Extract the [x, y] coordinate from the center of the cell holding the provided text.  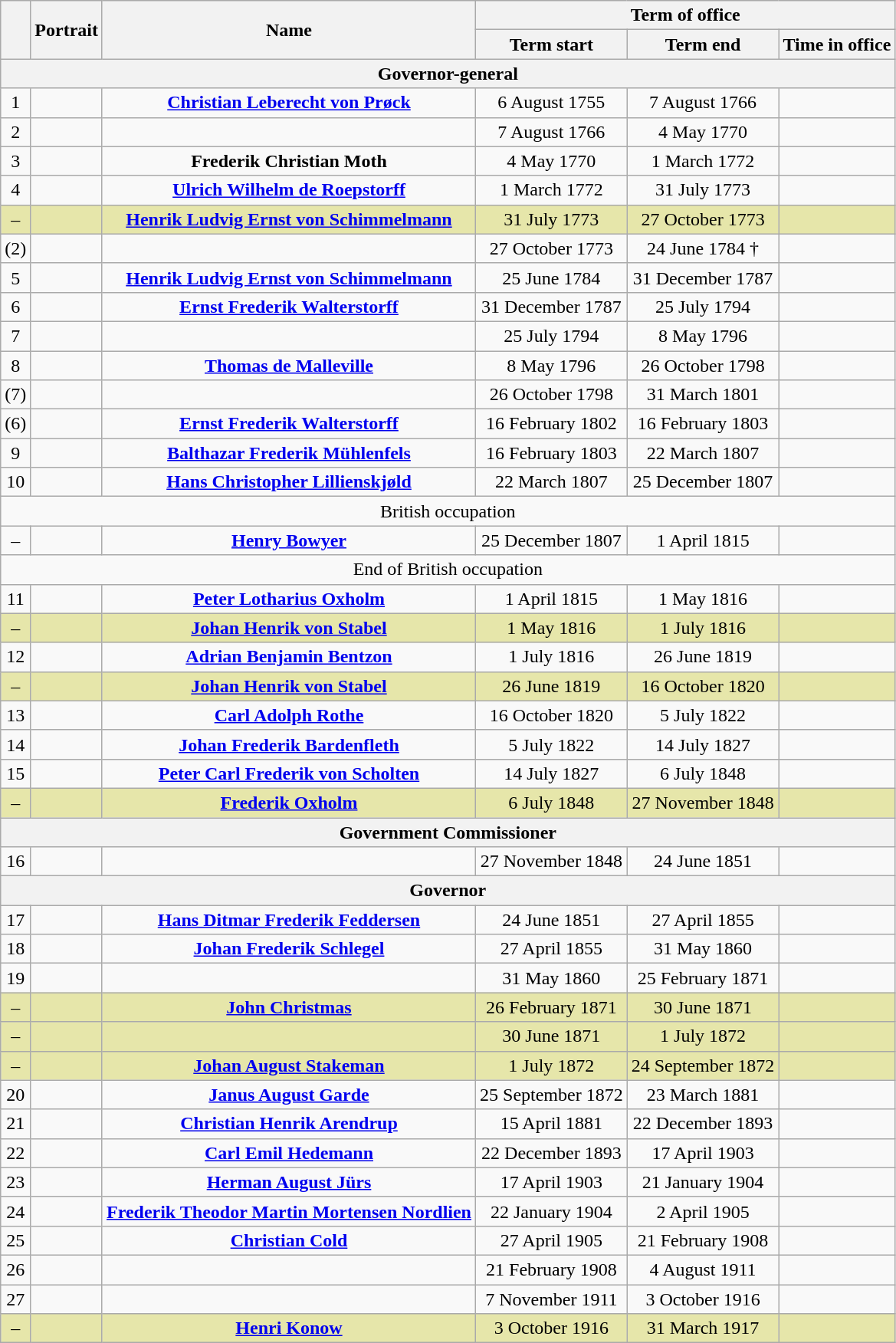
Time in office [837, 44]
(6) [15, 424]
(2) [15, 248]
Balthazar Frederik Mühlenfels [288, 453]
24 [15, 1211]
British occupation [448, 511]
18 [15, 949]
8 [15, 366]
Johan August Stakeman [288, 1066]
4 August 1911 [703, 1269]
16 February 1802 [552, 424]
Johan Frederik Schlegel [288, 949]
25 February 1871 [703, 978]
22 [15, 1153]
26 February 1871 [552, 1007]
Henry Bowyer [288, 540]
Christian Henrik Arendrup [288, 1124]
John Christmas [288, 1007]
19 [15, 978]
Herman August Jürs [288, 1182]
2 [15, 132]
9 [15, 453]
Johan Frederik Bardenfleth [288, 744]
6 [15, 307]
20 [15, 1095]
10 [15, 482]
Term end [703, 44]
27 April 1905 [552, 1240]
23 [15, 1182]
Frederik Christian Moth [288, 161]
Hans Christopher Lillienskjøld [288, 482]
4 [15, 190]
24 June 1784 † [703, 248]
Term start [552, 44]
Government Commissioner [448, 832]
31 March 1917 [703, 1328]
Frederik Theodor Martin Mortensen Nordlien [288, 1211]
16 [15, 862]
11 [15, 599]
Thomas de Malleville [288, 366]
17 [15, 920]
Henri Konow [288, 1328]
12 [15, 657]
15 April 1881 [552, 1124]
(7) [15, 395]
Carl Emil Hedemann [288, 1153]
22 January 1904 [552, 1211]
Christian Cold [288, 1240]
3 [15, 161]
Name [288, 30]
25 [15, 1240]
2 April 1905 [703, 1211]
7 [15, 336]
Governor [448, 891]
Adrian Benjamin Bentzon [288, 657]
Peter Lotharius Oxholm [288, 599]
15 [15, 773]
24 September 1872 [703, 1066]
End of British occupation [448, 570]
26 [15, 1269]
Frederik Oxholm [288, 803]
Portrait [67, 30]
Janus August Garde [288, 1095]
Christian Leberecht von Prøck [288, 103]
13 [15, 715]
Peter Carl Frederik von Scholten [288, 773]
23 March 1881 [703, 1095]
1 [15, 103]
21 [15, 1124]
21 January 1904 [703, 1182]
6 August 1755 [552, 103]
14 [15, 744]
5 [15, 277]
Term of office [685, 15]
7 November 1911 [552, 1299]
27 [15, 1299]
Carl Adolph Rothe [288, 715]
31 March 1801 [703, 395]
25 June 1784 [552, 277]
Ulrich Wilhelm de Roepstorff [288, 190]
Hans Ditmar Frederik Feddersen [288, 920]
25 September 1872 [552, 1095]
Governor-general [448, 74]
